Extract the [x, y] coordinate from the center of the cell holding the provided text.  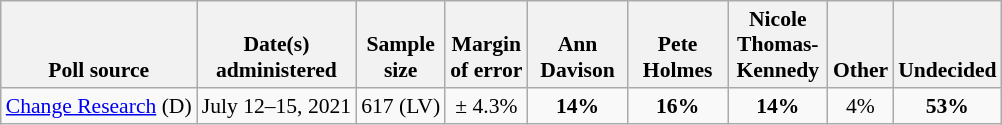
AnnDavison [577, 44]
617 (LV) [400, 106]
PeteHolmes [678, 44]
Samplesize [400, 44]
Poll source [99, 44]
Change Research (D) [99, 106]
16% [678, 106]
4% [860, 106]
Other [860, 44]
53% [947, 106]
NicoleThomas-Kennedy [778, 44]
Date(s)administered [276, 44]
Marginof error [486, 44]
± 4.3% [486, 106]
Undecided [947, 44]
July 12–15, 2021 [276, 106]
